Capture the cell that displays the provided text and extract its (X, Y) central coordinate. 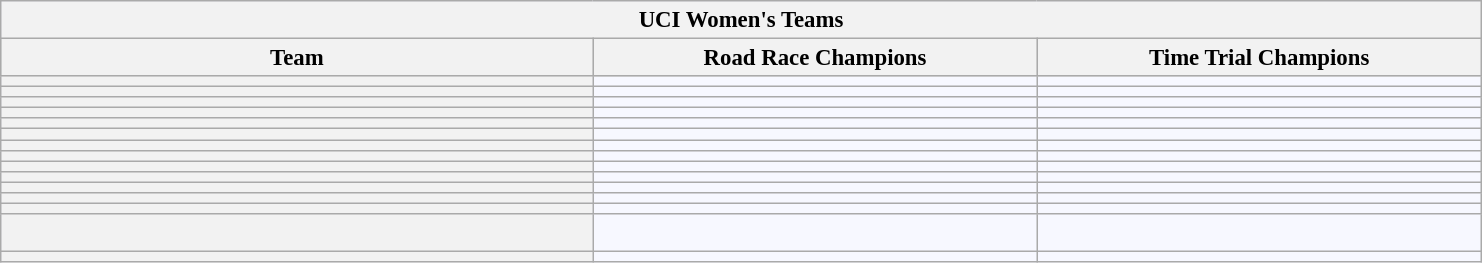
UCI Women's Teams (741, 20)
Road Race Champions (815, 58)
Time Trial Champions (1259, 58)
Team (297, 58)
